Search for the cell housing the specified text and yield its [x, y] center coordinate. 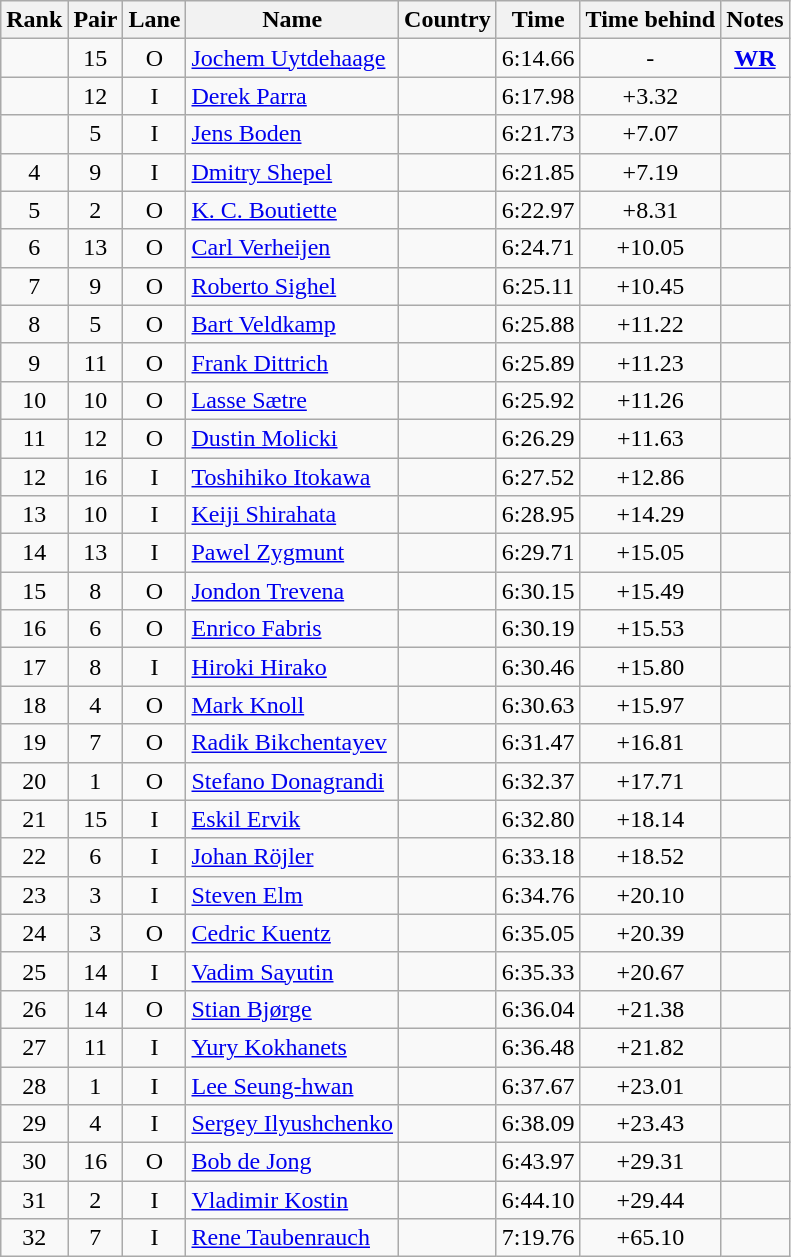
6:14.66 [538, 58]
+7.19 [650, 172]
31 [34, 1200]
Lee Seung-hwan [292, 1085]
+29.44 [650, 1200]
6:22.97 [538, 210]
Notes [755, 20]
6:35.05 [538, 933]
Eskil Ervik [292, 819]
32 [34, 1238]
+7.07 [650, 134]
+23.43 [650, 1124]
+15.80 [650, 667]
K. C. Boutiette [292, 210]
Mark Knoll [292, 705]
+20.10 [650, 895]
18 [34, 705]
6:34.76 [538, 895]
Rank [34, 20]
Sergey Ilyushchenko [292, 1124]
+29.31 [650, 1162]
Johan Röjler [292, 857]
- [650, 58]
7:19.76 [538, 1238]
Pawel Zygmunt [292, 553]
+15.97 [650, 705]
+12.86 [650, 477]
Toshihiko Itokawa [292, 477]
6:27.52 [538, 477]
6:25.88 [538, 324]
6:30.63 [538, 705]
+65.10 [650, 1238]
Bart Veldkamp [292, 324]
Carl Verheijen [292, 248]
+3.32 [650, 96]
Bob de Jong [292, 1162]
21 [34, 819]
+21.38 [650, 1009]
6:25.89 [538, 362]
Pair [96, 20]
6:30.15 [538, 591]
Rene Taubenrauch [292, 1238]
Radik Bikchentayev [292, 743]
27 [34, 1047]
Dustin Molicki [292, 438]
+11.23 [650, 362]
6:37.67 [538, 1085]
20 [34, 781]
Frank Dittrich [292, 362]
Jondon Trevena [292, 591]
Jochem Uytdehaage [292, 58]
23 [34, 895]
29 [34, 1124]
30 [34, 1162]
Yury Kokhanets [292, 1047]
+17.71 [650, 781]
6:26.29 [538, 438]
6:21.85 [538, 172]
Enrico Fabris [292, 629]
Roberto Sighel [292, 286]
6:32.37 [538, 781]
+10.45 [650, 286]
6:25.92 [538, 400]
Vadim Sayutin [292, 971]
Derek Parra [292, 96]
6:28.95 [538, 515]
6:35.33 [538, 971]
Stian Bjørge [292, 1009]
6:24.71 [538, 248]
28 [34, 1085]
6:30.19 [538, 629]
+8.31 [650, 210]
6:36.04 [538, 1009]
+18.52 [650, 857]
Name [292, 20]
Stefano Donagrandi [292, 781]
6:36.48 [538, 1047]
+18.14 [650, 819]
Country [448, 20]
6:33.18 [538, 857]
Vladimir Kostin [292, 1200]
6:21.73 [538, 134]
+11.26 [650, 400]
Time behind [650, 20]
6:32.80 [538, 819]
22 [34, 857]
+20.67 [650, 971]
+15.53 [650, 629]
Jens Boden [292, 134]
Dmitry Shepel [292, 172]
+16.81 [650, 743]
26 [34, 1009]
+15.05 [650, 553]
17 [34, 667]
+15.49 [650, 591]
+20.39 [650, 933]
6:30.46 [538, 667]
+11.63 [650, 438]
Steven Elm [292, 895]
6:25.11 [538, 286]
WR [755, 58]
+21.82 [650, 1047]
Cedric Kuentz [292, 933]
Keiji Shirahata [292, 515]
Lasse Sætre [292, 400]
Hiroki Hirako [292, 667]
6:29.71 [538, 553]
6:44.10 [538, 1200]
+14.29 [650, 515]
25 [34, 971]
6:31.47 [538, 743]
+23.01 [650, 1085]
6:38.09 [538, 1124]
6:43.97 [538, 1162]
24 [34, 933]
19 [34, 743]
Lane [154, 20]
Time [538, 20]
+10.05 [650, 248]
+11.22 [650, 324]
6:17.98 [538, 96]
